For the text-containing cell, return its midpoint in [x, y] coordinate format. 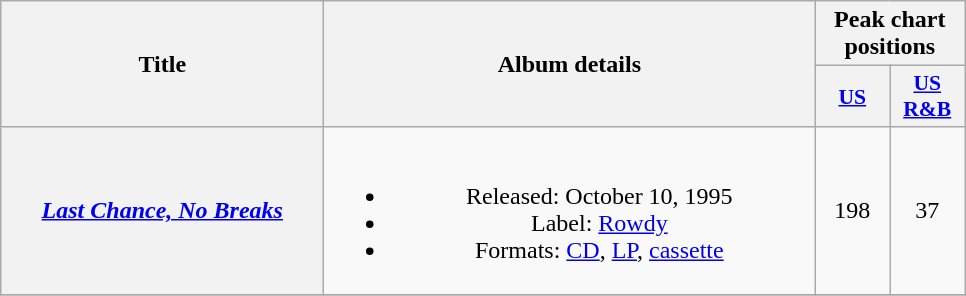
US [852, 96]
Last Chance, No Breaks [162, 210]
Released: October 10, 1995Label: RowdyFormats: CD, LP, cassette [570, 210]
Peak chart positions [890, 34]
37 [928, 210]
Album details [570, 64]
USR&B [928, 96]
198 [852, 210]
Title [162, 64]
